Find where the given text appears and provide that cell's center as [x, y] coordinate. 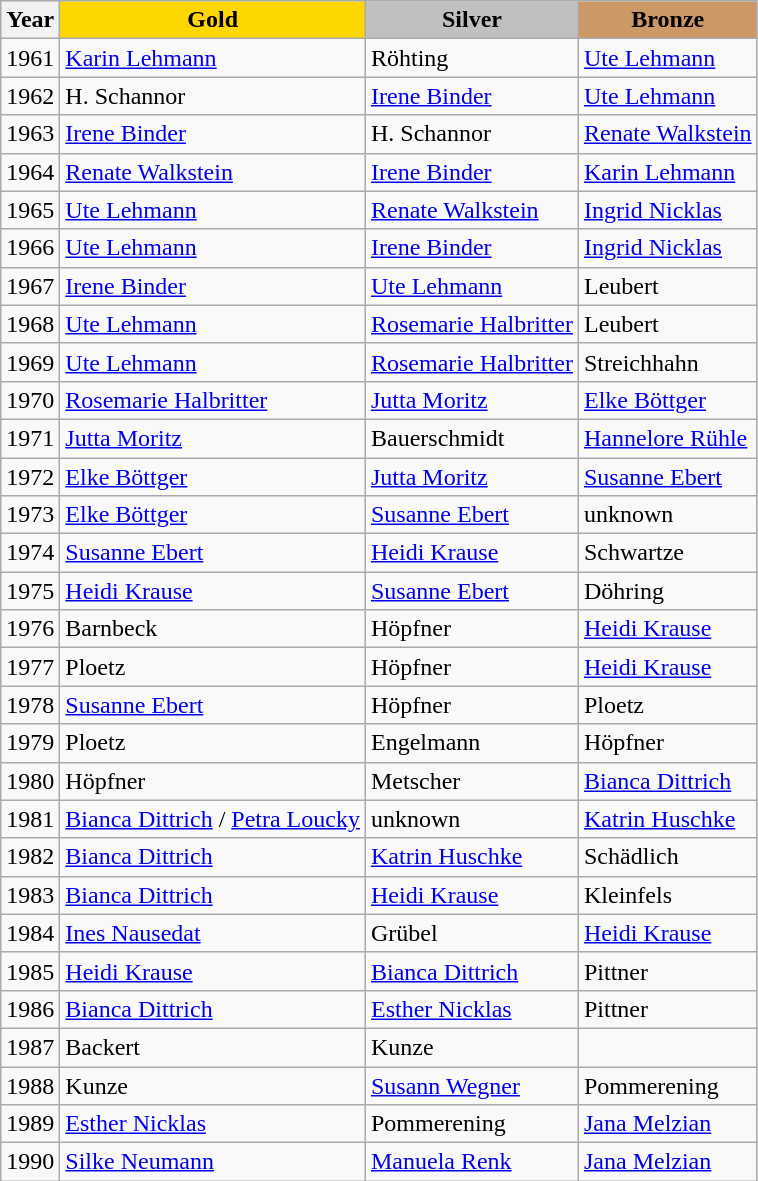
1963 [30, 134]
1972 [30, 477]
1984 [30, 933]
Grübel [472, 933]
Backert [213, 1047]
1982 [30, 857]
Susann Wegner [472, 1085]
1978 [30, 705]
Bianca Dittrich / Petra Loucky [213, 819]
Year [30, 20]
Manuela Renk [472, 1162]
1983 [30, 895]
Schwartze [668, 553]
1976 [30, 629]
Bronze [668, 20]
1967 [30, 286]
1988 [30, 1085]
Kleinfels [668, 895]
Engelmann [472, 743]
1974 [30, 553]
Röhting [472, 58]
Gold [213, 20]
Barnbeck [213, 629]
1971 [30, 438]
1979 [30, 743]
1980 [30, 781]
1962 [30, 96]
1970 [30, 400]
1973 [30, 515]
Ines Nausedat [213, 933]
Silke Neumann [213, 1162]
Metscher [472, 781]
1975 [30, 591]
1977 [30, 667]
1989 [30, 1124]
1964 [30, 172]
1966 [30, 248]
Streichhahn [668, 362]
1968 [30, 324]
1961 [30, 58]
1985 [30, 971]
1986 [30, 1009]
Silver [472, 20]
Hannelore Rühle [668, 438]
Döhring [668, 591]
Bauerschmidt [472, 438]
Schädlich [668, 857]
1969 [30, 362]
1965 [30, 210]
1981 [30, 819]
1990 [30, 1162]
1987 [30, 1047]
